Scan for the cell matching the given text and deliver its (X, Y) coordinate at center. 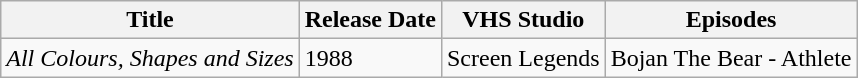
Episodes (731, 20)
Title (150, 20)
VHS Studio (523, 20)
1988 (370, 58)
All Colours, Shapes and Sizes (150, 58)
Release Date (370, 20)
Bojan The Bear - Athlete (731, 58)
Screen Legends (523, 58)
